Pinpoint the cell where the given text exists, returning its (x, y) midpoint coordinate. 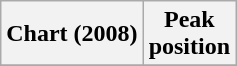
Peakposition (189, 34)
Chart (2008) (72, 34)
